Output the (X, Y) coordinate of the center of the cell containing the given text.  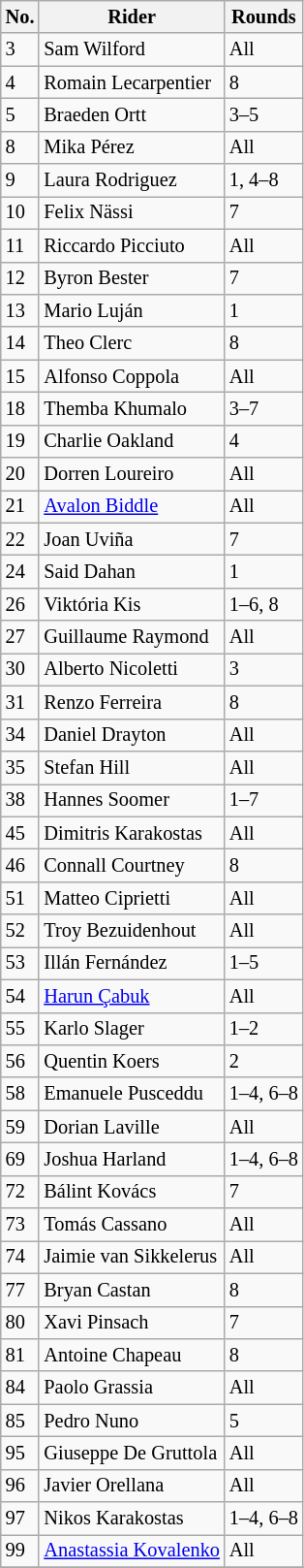
Pedro Nuno (132, 1421)
Rider (132, 16)
18 (20, 408)
1, 4–8 (263, 180)
21 (20, 506)
Romain Lecarpentier (132, 82)
56 (20, 1061)
Avalon Biddle (132, 506)
Bryan Castan (132, 1290)
55 (20, 1029)
Rounds (263, 16)
31 (20, 702)
51 (20, 898)
59 (20, 1127)
2 (263, 1061)
Theo Clerc (132, 343)
Daniel Drayton (132, 735)
19 (20, 441)
Stefan Hill (132, 767)
Xavi Pinsach (132, 1323)
3–5 (263, 114)
52 (20, 931)
Dorian Laville (132, 1127)
11 (20, 245)
9 (20, 180)
22 (20, 539)
97 (20, 1519)
Jaimie van Sikkelerus (132, 1257)
1–5 (263, 963)
Themba Khumalo (132, 408)
Felix Nässi (132, 212)
Javier Orellana (132, 1486)
Hannes Soomer (132, 800)
Antoine Chapeau (132, 1355)
Anastassia Kovalenko (132, 1551)
Tomás Cassano (132, 1225)
54 (20, 996)
Byron Bester (132, 278)
Braeden Ortt (132, 114)
Guillaume Raymond (132, 637)
Matteo Ciprietti (132, 898)
38 (20, 800)
15 (20, 376)
Charlie Oakland (132, 441)
Emanuele Pusceddu (132, 1094)
84 (20, 1388)
58 (20, 1094)
26 (20, 604)
95 (20, 1453)
Nikos Karakostas (132, 1519)
1–6, 8 (263, 604)
Alfonso Coppola (132, 376)
27 (20, 637)
Said Dahan (132, 571)
Quentin Koers (132, 1061)
73 (20, 1225)
77 (20, 1290)
3–7 (263, 408)
No. (20, 16)
69 (20, 1159)
Laura Rodriguez (132, 180)
46 (20, 865)
Joshua Harland (132, 1159)
Giuseppe De Gruttola (132, 1453)
85 (20, 1421)
Viktória Kis (132, 604)
74 (20, 1257)
1–2 (263, 1029)
53 (20, 963)
Karlo Slager (132, 1029)
72 (20, 1192)
34 (20, 735)
Paolo Grassia (132, 1388)
Harun Çabuk (132, 996)
80 (20, 1323)
Mario Luján (132, 310)
35 (20, 767)
Renzo Ferreira (132, 702)
96 (20, 1486)
45 (20, 833)
1–7 (263, 800)
14 (20, 343)
Riccardo Picciuto (132, 245)
Dimitris Karakostas (132, 833)
Troy Bezuidenhout (132, 931)
Illán Fernández (132, 963)
Alberto Nicoletti (132, 669)
Joan Uviña (132, 539)
13 (20, 310)
Connall Courtney (132, 865)
Mika Pérez (132, 147)
Bálint Kovács (132, 1192)
99 (20, 1551)
Sam Wilford (132, 49)
20 (20, 474)
30 (20, 669)
Dorren Loureiro (132, 474)
81 (20, 1355)
12 (20, 278)
10 (20, 212)
24 (20, 571)
